From the cell containing the given text, extract its center point as [x, y] coordinate. 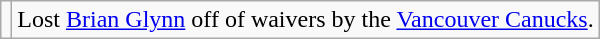
Lost Brian Glynn off of waivers by the Vancouver Canucks. [306, 20]
